Extract the (x, y) coordinate from the center of the cell holding the provided text.  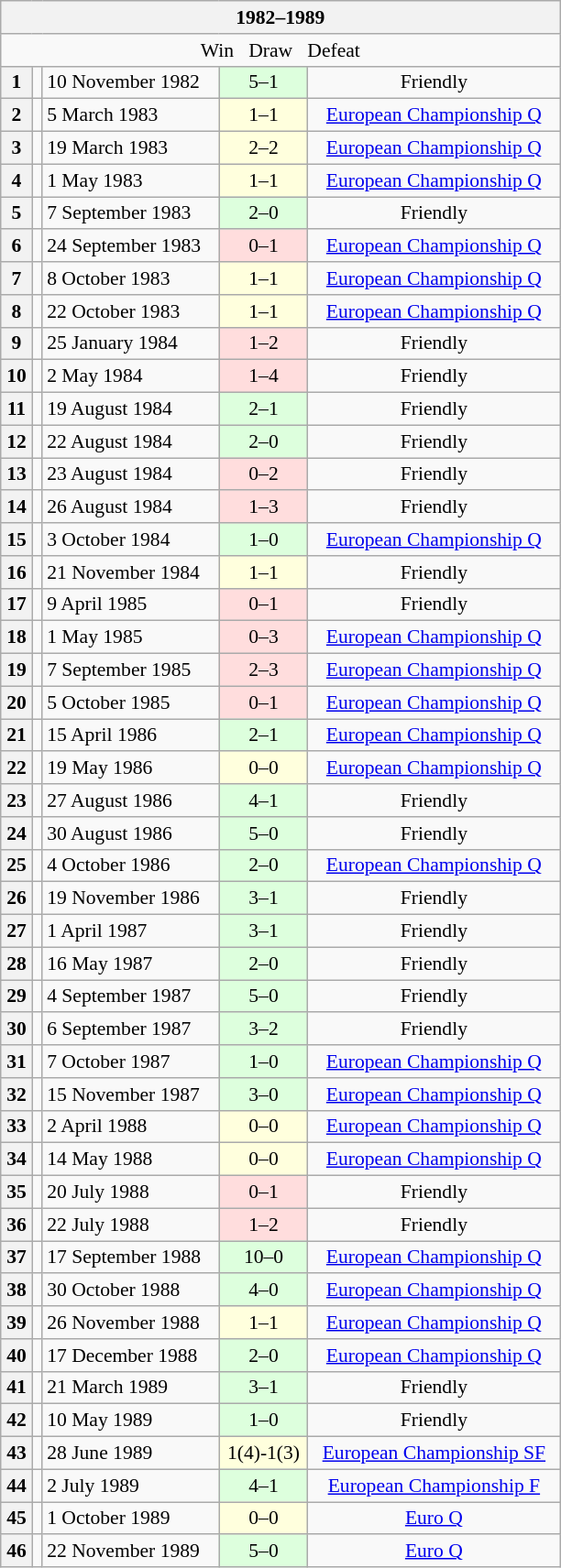
24 September 1983 (130, 246)
14 May 1988 (130, 1160)
1 May 1983 (130, 180)
38 (16, 1290)
20 July 1988 (130, 1192)
19 (16, 670)
18 (16, 637)
36 (16, 1225)
40 (16, 1356)
41 (16, 1388)
17 September 1988 (130, 1258)
19 August 1984 (130, 409)
European Championship SF (434, 1454)
33 (16, 1127)
16 (16, 572)
10–0 (264, 1258)
4 (16, 180)
1 October 1989 (130, 1519)
14 (16, 507)
22 November 1989 (130, 1552)
17 (16, 604)
20 (16, 702)
22 October 1983 (130, 311)
28 (16, 964)
22 August 1984 (130, 441)
8 (16, 311)
11 (16, 409)
7 September 1983 (130, 213)
28 June 1989 (130, 1454)
21 March 1989 (130, 1388)
26 August 1984 (130, 507)
43 (16, 1454)
1–3 (264, 507)
35 (16, 1192)
4–0 (264, 1290)
3–0 (264, 1094)
6 (16, 246)
10 November 1982 (130, 82)
23 (16, 800)
1 May 1985 (130, 637)
27 (16, 931)
European Championship F (434, 1486)
15 April 1986 (130, 735)
26 (16, 898)
19 May 1986 (130, 768)
45 (16, 1519)
9 April 1985 (130, 604)
2 April 1988 (130, 1127)
34 (16, 1160)
7 September 1985 (130, 670)
1 April 1987 (130, 931)
13 (16, 474)
26 November 1988 (130, 1323)
5 March 1983 (130, 115)
0–2 (264, 474)
27 August 1986 (130, 800)
5 (16, 213)
2–2 (264, 148)
30 August 1986 (130, 833)
32 (16, 1094)
1(4)-1(3) (264, 1454)
25 (16, 866)
30 October 1988 (130, 1290)
2 May 1984 (130, 376)
16 May 1987 (130, 964)
1982–1989 (280, 17)
1–4 (264, 376)
10 (16, 376)
29 (16, 996)
17 December 1988 (130, 1356)
Win Draw Defeat (280, 50)
3 (16, 148)
37 (16, 1258)
6 September 1987 (130, 1029)
7 (16, 278)
1 (16, 82)
24 (16, 833)
8 October 1983 (130, 278)
2–3 (264, 670)
31 (16, 1062)
2 (16, 115)
10 May 1989 (130, 1421)
3 October 1984 (130, 539)
42 (16, 1421)
2 July 1989 (130, 1486)
5–1 (264, 82)
30 (16, 1029)
19 November 1986 (130, 898)
39 (16, 1323)
12 (16, 441)
15 (16, 539)
7 October 1987 (130, 1062)
0–3 (264, 637)
44 (16, 1486)
22 July 1988 (130, 1225)
46 (16, 1552)
19 March 1983 (130, 148)
3–2 (264, 1029)
9 (16, 343)
4 September 1987 (130, 996)
5 October 1985 (130, 702)
25 January 1984 (130, 343)
15 November 1987 (130, 1094)
23 August 1984 (130, 474)
4 October 1986 (130, 866)
22 (16, 768)
21 (16, 735)
21 November 1984 (130, 572)
